Scan for the cell matching the given text and deliver its [X, Y] coordinate at center. 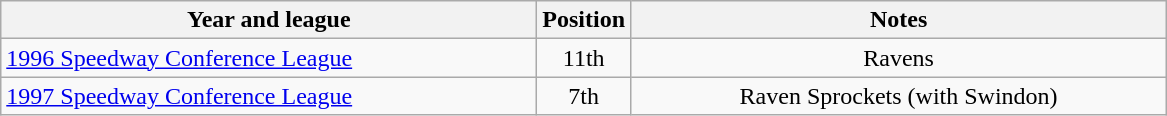
1996 Speedway Conference League [269, 58]
Notes [899, 20]
Ravens [899, 58]
Year and league [269, 20]
1997 Speedway Conference League [269, 96]
7th [584, 96]
Raven Sprockets (with Swindon) [899, 96]
Position [584, 20]
11th [584, 58]
